Search for the cell housing the specified text and yield its [X, Y] center coordinate. 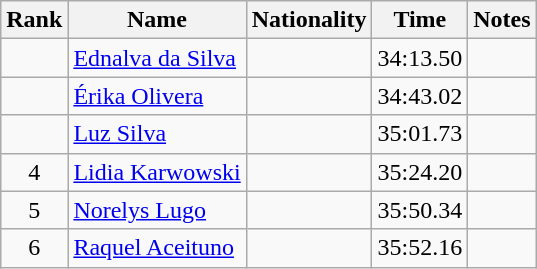
35:24.20 [420, 172]
Raquel Aceituno [157, 248]
4 [34, 172]
Ednalva da Silva [157, 58]
35:52.16 [420, 248]
Érika Olivera [157, 96]
34:43.02 [420, 96]
Lidia Karwowski [157, 172]
35:50.34 [420, 210]
Rank [34, 20]
Nationality [309, 20]
35:01.73 [420, 134]
Luz Silva [157, 134]
6 [34, 248]
Norelys Lugo [157, 210]
Name [157, 20]
5 [34, 210]
Time [420, 20]
Notes [502, 20]
34:13.50 [420, 58]
